Output the [x, y] coordinate of the center of the cell containing the given text.  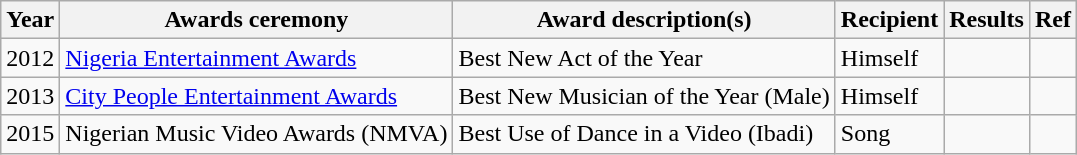
Best New Act of the Year [644, 58]
Awards ceremony [256, 20]
Nigeria Entertainment Awards [256, 58]
Nigerian Music Video Awards (NMVA) [256, 134]
Recipient [889, 20]
Best New Musician of the Year (Male) [644, 96]
City People Entertainment Awards [256, 96]
Ref [1052, 20]
2013 [30, 96]
2015 [30, 134]
Best Use of Dance in a Video (Ibadi) [644, 134]
Results [987, 20]
2012 [30, 58]
Award description(s) [644, 20]
Song [889, 134]
Year [30, 20]
